Identify which cell holds the provided text, then report its (x, y) central coordinate. 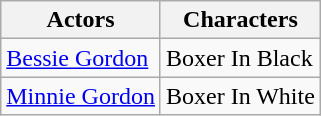
Boxer In White (240, 96)
Characters (240, 20)
Bessie Gordon (81, 58)
Minnie Gordon (81, 96)
Boxer In Black (240, 58)
Actors (81, 20)
